For the text-containing cell, return its midpoint in (x, y) coordinate format. 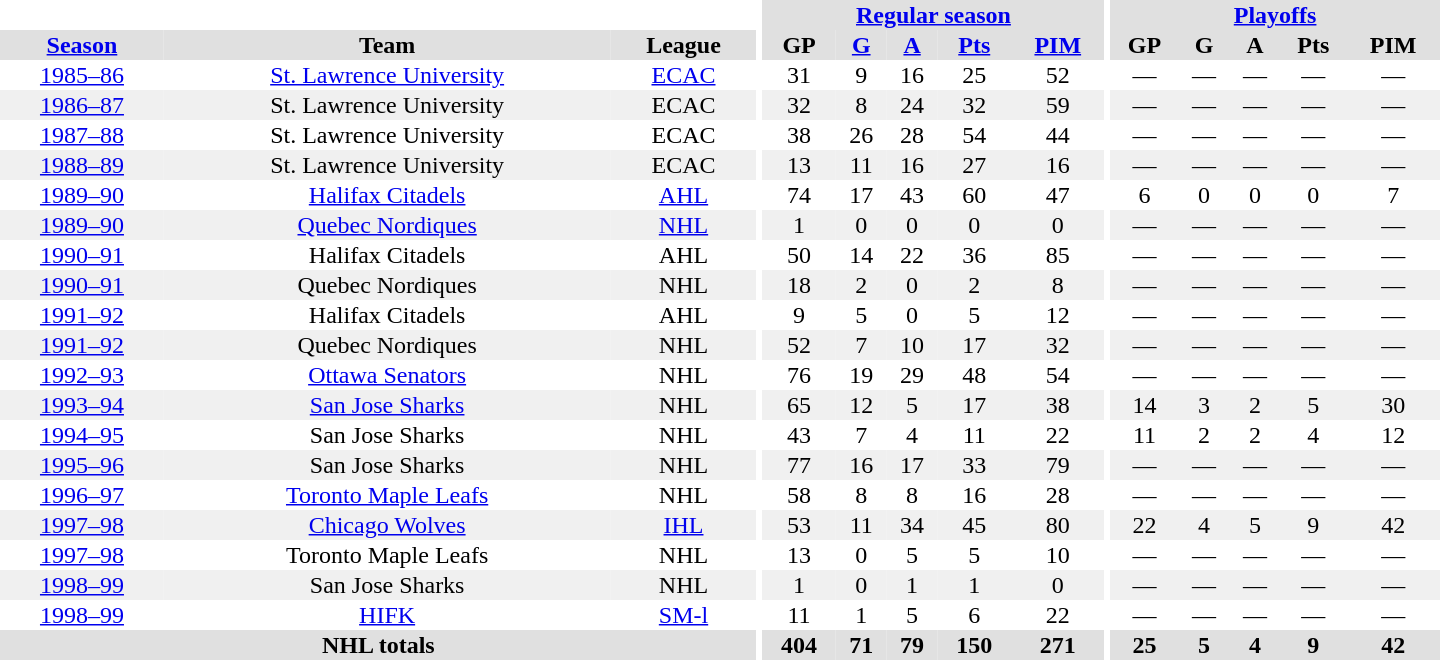
3 (1204, 405)
Regular season (933, 15)
Ottawa Senators (387, 375)
74 (798, 195)
44 (1058, 135)
18 (798, 285)
404 (798, 645)
HIFK (387, 615)
58 (798, 495)
77 (798, 465)
26 (862, 135)
NHL totals (378, 645)
50 (798, 255)
60 (974, 195)
85 (1058, 255)
Playoffs (1275, 15)
271 (1058, 645)
IHL (683, 525)
27 (974, 165)
Team (387, 45)
65 (798, 405)
SM-l (683, 615)
36 (974, 255)
34 (912, 525)
1988–89 (82, 165)
24 (912, 105)
33 (974, 465)
1995–96 (82, 465)
19 (862, 375)
31 (798, 75)
76 (798, 375)
League (683, 45)
Chicago Wolves (387, 525)
29 (912, 375)
45 (974, 525)
Season (82, 45)
53 (798, 525)
48 (974, 375)
30 (1393, 405)
1992–93 (82, 375)
47 (1058, 195)
1993–94 (82, 405)
1986–87 (82, 105)
80 (1058, 525)
71 (862, 645)
1994–95 (82, 435)
59 (1058, 105)
1996–97 (82, 495)
150 (974, 645)
1985–86 (82, 75)
1987–88 (82, 135)
